Identify which cell holds the provided text, then report its [X, Y] central coordinate. 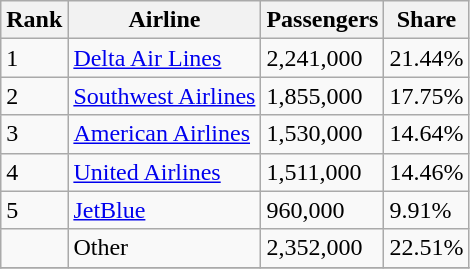
2,352,000 [322, 248]
2,241,000 [322, 58]
17.75% [426, 96]
5 [34, 210]
14.64% [426, 134]
Passengers [322, 20]
9.91% [426, 210]
JetBlue [164, 210]
4 [34, 172]
Southwest Airlines [164, 96]
2 [34, 96]
1 [34, 58]
Delta Air Lines [164, 58]
United Airlines [164, 172]
3 [34, 134]
22.51% [426, 248]
1,855,000 [322, 96]
Airline [164, 20]
960,000 [322, 210]
1,530,000 [322, 134]
Rank [34, 20]
American Airlines [164, 134]
1,511,000 [322, 172]
Share [426, 20]
Other [164, 248]
14.46% [426, 172]
21.44% [426, 58]
